Identify which cell holds the provided text, then report its (X, Y) central coordinate. 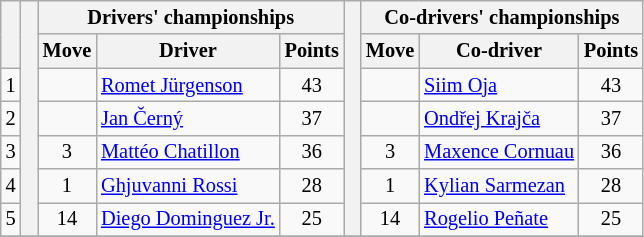
Mattéo Chatillon (188, 152)
Maxence Cornuau (499, 152)
5 (11, 219)
2 (11, 118)
Kylian Sarmezan (499, 186)
Driver (188, 51)
Siim Oja (499, 85)
Drivers' championships (191, 17)
Rogelio Peñate (499, 219)
Co-driver (499, 51)
Jan Černý (188, 118)
Ondřej Krajča (499, 118)
Romet Jürgenson (188, 85)
Diego Dominguez Jr. (188, 219)
Co-drivers' championships (502, 17)
4 (11, 186)
Ghjuvanni Rossi (188, 186)
